Determine the [X, Y] coordinate at the center of the cell enclosing the given text.  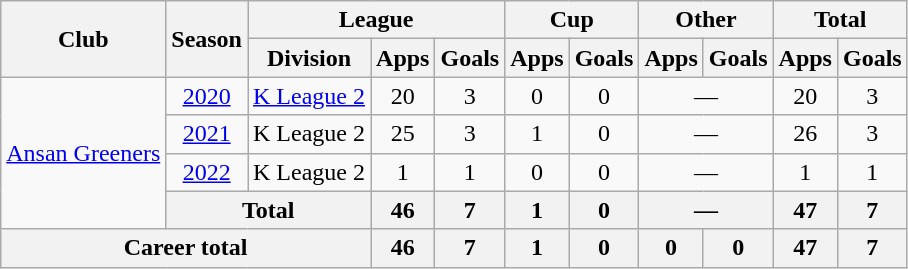
Other [706, 20]
Club [84, 39]
Season [207, 39]
Cup [572, 20]
Division [310, 58]
25 [403, 134]
Career total [186, 248]
2021 [207, 134]
2022 [207, 172]
26 [805, 134]
League [376, 20]
Ansan Greeners [84, 153]
2020 [207, 96]
